For the text-containing cell, return its midpoint in [X, Y] coordinate format. 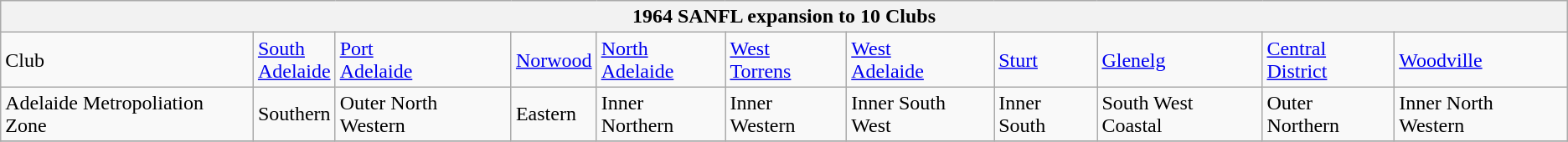
Club [127, 60]
Inner North Western [1481, 114]
South West Coastal [1179, 114]
1964 SANFL expansion to 10 Clubs [784, 17]
Norwood [554, 60]
CentralDistrict [1328, 60]
PortAdelaide [423, 60]
NorthAdelaide [661, 60]
Sturt [1045, 60]
Inner Northern [661, 114]
Outer North Western [423, 114]
WestAdelaide [921, 60]
Inner South [1045, 114]
SouthAdelaide [294, 60]
Eastern [554, 114]
Woodville [1481, 60]
Southern [294, 114]
Inner Western [786, 114]
Outer Northern [1328, 114]
WestTorrens [786, 60]
Inner South West [921, 114]
Adelaide Metropoliation Zone [127, 114]
Glenelg [1179, 60]
